Output the [x, y] coordinate of the center of the cell containing the given text.  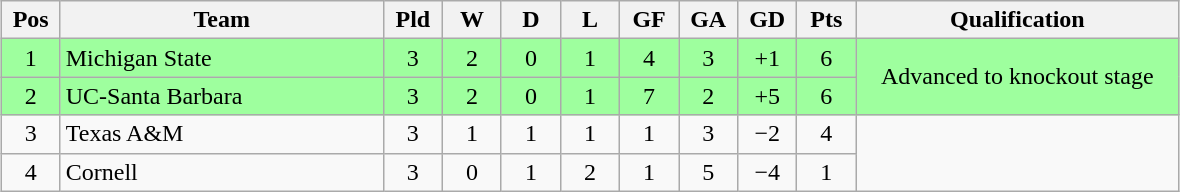
Advanced to knockout stage [1018, 77]
−2 [768, 134]
Cornell [222, 172]
Team [222, 20]
7 [650, 96]
UC-Santa Barbara [222, 96]
Michigan State [222, 58]
Texas A&M [222, 134]
Pts [826, 20]
GF [650, 20]
D [530, 20]
Pos [30, 20]
5 [708, 172]
GD [768, 20]
−4 [768, 172]
GA [708, 20]
+1 [768, 58]
L [590, 20]
Pld [412, 20]
+5 [768, 96]
W [472, 20]
Qualification [1018, 20]
